Return the (X, Y) coordinate for the center point of the cell that contains the specified text.  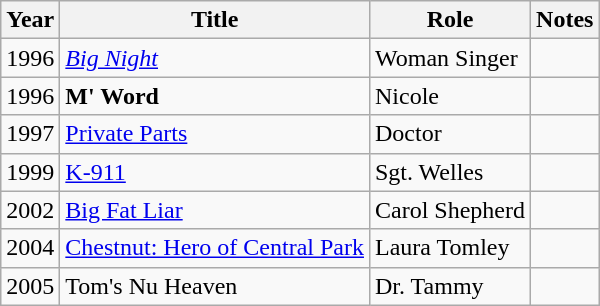
2004 (30, 248)
2005 (30, 286)
Role (450, 20)
Year (30, 20)
Sgt. Welles (450, 172)
Chestnut: Hero of Central Park (215, 248)
M' Word (215, 96)
Nicole (450, 96)
Private Parts (215, 134)
2002 (30, 210)
Carol Shepherd (450, 210)
Tom's Nu Heaven (215, 286)
Laura Tomley (450, 248)
Doctor (450, 134)
Woman Singer (450, 58)
Big Fat Liar (215, 210)
Dr. Tammy (450, 286)
1999 (30, 172)
Title (215, 20)
1997 (30, 134)
Notes (565, 20)
Big Night (215, 58)
K-911 (215, 172)
